Find where the given text appears and provide that cell's center as [X, Y] coordinate. 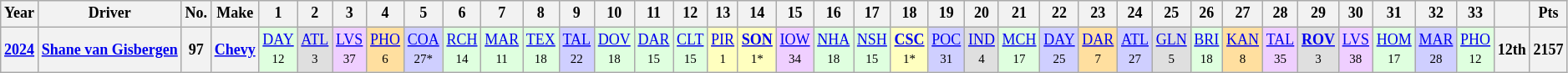
BRI18 [1206, 50]
LVS38 [1355, 50]
NSH15 [872, 50]
24 [1135, 13]
IND4 [982, 50]
3 [349, 13]
LVS37 [349, 50]
26 [1206, 13]
Shane van Gisbergen [109, 50]
12th [1512, 50]
MCH17 [1019, 50]
RCH14 [462, 50]
2157 [1549, 50]
Pts [1549, 13]
No. [195, 13]
DOV18 [614, 50]
4 [386, 13]
DAY12 [278, 50]
11 [653, 13]
30 [1355, 13]
Make [235, 13]
DAY25 [1059, 50]
15 [795, 13]
ATL3 [315, 50]
Chevy [235, 50]
2024 [20, 50]
DAR15 [653, 50]
SON1* [757, 50]
TAL35 [1280, 50]
23 [1098, 13]
CLT15 [690, 50]
18 [909, 13]
PHO12 [1475, 50]
CSC1* [909, 50]
ROV3 [1318, 50]
POC31 [946, 50]
6 [462, 13]
KAN8 [1243, 50]
ATL27 [1135, 50]
PIR1 [723, 50]
16 [834, 13]
32 [1436, 13]
13 [723, 13]
TAL22 [576, 50]
17 [872, 13]
7 [502, 13]
TEX18 [541, 50]
MAR11 [502, 50]
21 [1019, 13]
25 [1171, 13]
22 [1059, 13]
IOW34 [795, 50]
2 [315, 13]
29 [1318, 13]
Driver [109, 13]
8 [541, 13]
31 [1393, 13]
20 [982, 13]
33 [1475, 13]
DAR7 [1098, 50]
PHO6 [386, 50]
97 [195, 50]
28 [1280, 13]
19 [946, 13]
27 [1243, 13]
9 [576, 13]
10 [614, 13]
1 [278, 13]
COA27* [423, 50]
12 [690, 13]
Year [20, 13]
GLN5 [1171, 50]
5 [423, 13]
HOM17 [1393, 50]
MAR28 [1436, 50]
14 [757, 13]
NHA18 [834, 50]
